Detect which cell encompasses the target text, then output its [x, y] center coordinate. 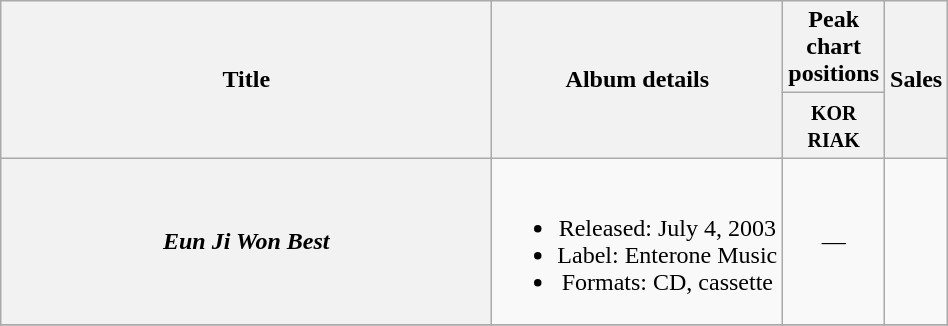
KORRIAK [834, 126]
Album details [638, 80]
Peak chart positions [834, 47]
Title [246, 80]
— [834, 242]
Eun Ji Won Best [246, 242]
Sales [916, 80]
Released: July 4, 2003Label: Enterone MusicFormats: CD, cassette [638, 242]
